Return [x, y] of the center of cell containing provided text 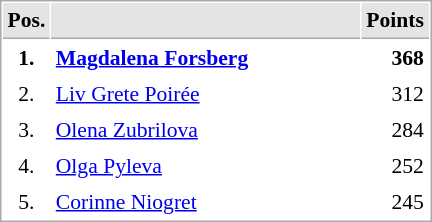
2. [26, 93]
284 [396, 129]
Olena Zubrilova [206, 129]
5. [26, 201]
3. [26, 129]
Olga Pyleva [206, 165]
252 [396, 165]
4. [26, 165]
245 [396, 201]
Magdalena Forsberg [206, 57]
312 [396, 93]
1. [26, 57]
Pos. [26, 21]
368 [396, 57]
Liv Grete Poirée [206, 93]
Corinne Niogret [206, 201]
Points [396, 21]
